For the text-containing cell, return its midpoint in (x, y) coordinate format. 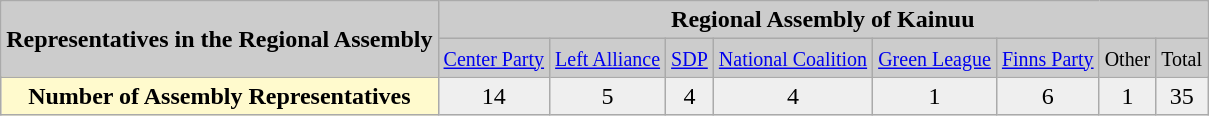
Representatives in the Regional Assembly (220, 39)
Total (1182, 58)
SDP (690, 58)
Number of Assembly Representatives (220, 96)
Green League (935, 58)
Left Alliance (608, 58)
14 (494, 96)
Regional Assembly of Kainuu (823, 20)
National Coalition (792, 58)
Center Party (494, 58)
Finns Party (1048, 58)
5 (608, 96)
35 (1182, 96)
Other (1128, 58)
6 (1048, 96)
